Provide the (X, Y) coordinate of the cell's center where the given text is located.  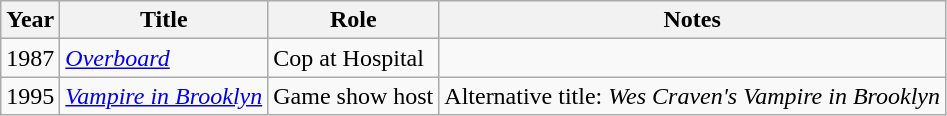
Vampire in Brooklyn (164, 96)
Overboard (164, 58)
1995 (30, 96)
Year (30, 20)
Cop at Hospital (354, 58)
1987 (30, 58)
Notes (692, 20)
Alternative title: Wes Craven's Vampire in Brooklyn (692, 96)
Role (354, 20)
Title (164, 20)
Game show host (354, 96)
